Output the [x, y] coordinate of the center of the cell containing the given text.  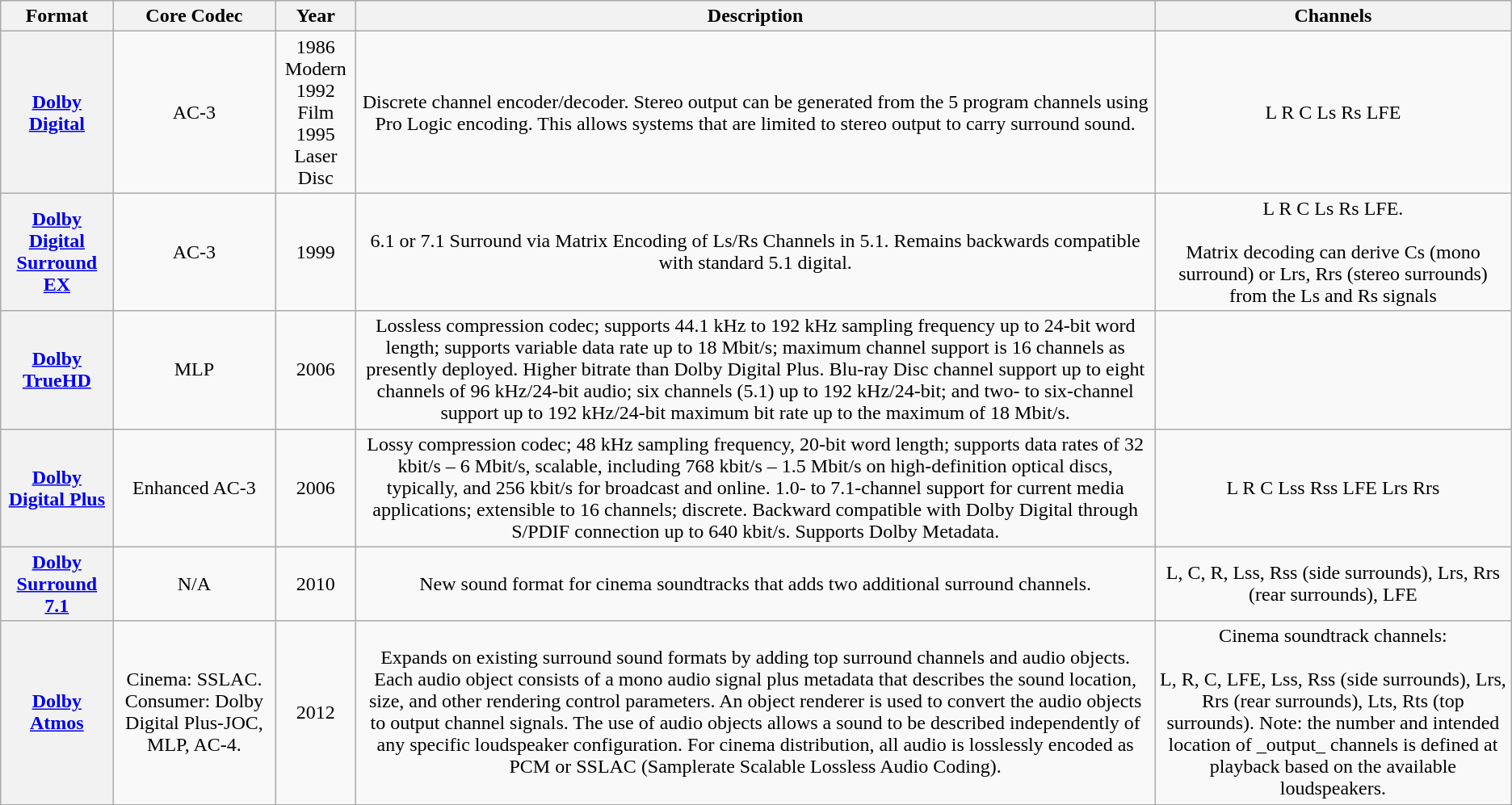
Format [57, 16]
Enhanced AC-3 [194, 488]
1999 [316, 252]
1986 Modern 1992 Film 1995 Laser Disc [316, 112]
Channels [1333, 16]
Dolby Digital Plus [57, 488]
Dolby Digital Surround EX [57, 252]
Year [316, 16]
2012 [316, 712]
Cinema: SSLAC. Consumer: Dolby Digital Plus-JOC, MLP, AC-4. [194, 712]
Dolby Surround 7.1 [57, 584]
L R C Ls Rs LFE [1333, 112]
6.1 or 7.1 Surround via Matrix Encoding of Ls/Rs Channels in 5.1. Remains backwards compatible with standard 5.1 digital. [756, 252]
Core Codec [194, 16]
Description [756, 16]
L R C Ls Rs LFE. Matrix decoding can derive Cs (mono surround) or Lrs, Rrs (stereo surrounds) from the Ls and Rs signals [1333, 252]
Dolby Atmos [57, 712]
2010 [316, 584]
Dolby Digital [57, 112]
L R C Lss Rss LFE Lrs Rrs [1333, 488]
Dolby TrueHD [57, 370]
L, C, R, Lss, Rss (side surrounds), Lrs, Rrs (rear surrounds), LFE [1333, 584]
MLP [194, 370]
New sound format for cinema soundtracks that adds two additional surround channels. [756, 584]
N/A [194, 584]
